Locate the cell with the specified text and output its (X, Y) center coordinate. 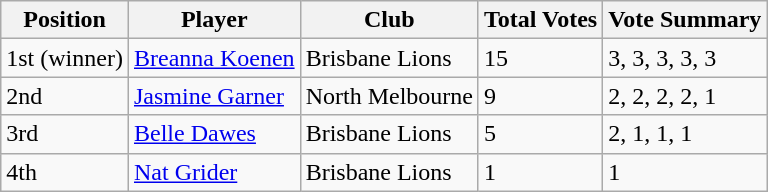
Club (389, 20)
Breanna Koenen (214, 58)
3, 3, 3, 3, 3 (685, 58)
Vote Summary (685, 20)
15 (540, 58)
3rd (65, 134)
Player (214, 20)
9 (540, 96)
2, 2, 2, 2, 1 (685, 96)
2, 1, 1, 1 (685, 134)
North Melbourne (389, 96)
Jasmine Garner (214, 96)
Belle Dawes (214, 134)
Total Votes (540, 20)
Nat Grider (214, 172)
Position (65, 20)
2nd (65, 96)
5 (540, 134)
1st (winner) (65, 58)
4th (65, 172)
